Capture the cell that displays the provided text and extract its (X, Y) central coordinate. 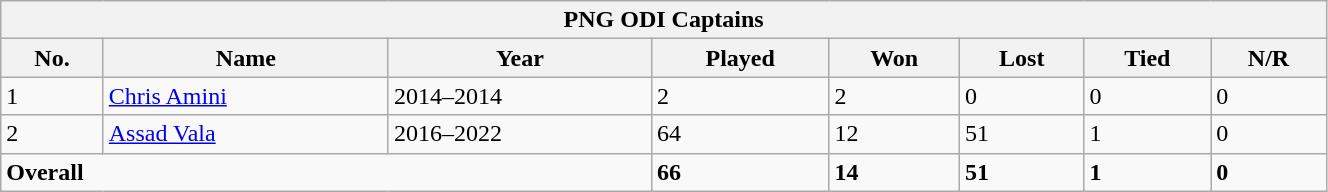
No. (52, 58)
Assad Vala (246, 134)
N/R (1269, 58)
Year (520, 58)
PNG ODI Captains (664, 20)
12 (894, 134)
Tied (1148, 58)
Won (894, 58)
Name (246, 58)
14 (894, 172)
2016–2022 (520, 134)
Overall (326, 172)
Chris Amini (246, 96)
2014–2014 (520, 96)
Played (740, 58)
66 (740, 172)
64 (740, 134)
Lost (1022, 58)
